Return the [x, y] coordinate for the center point of the cell that contains the specified text.  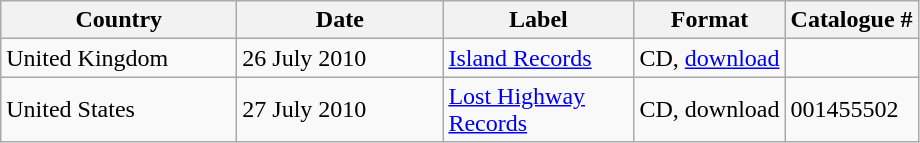
Country [119, 20]
Lost Highway Records [538, 110]
27 July 2010 [340, 110]
United Kingdom [119, 58]
Island Records [538, 58]
Date [340, 20]
Catalogue # [852, 20]
26 July 2010 [340, 58]
United States [119, 110]
Label [538, 20]
Format [710, 20]
001455502 [852, 110]
